Locate the cell with the specified text and output its [x, y] center coordinate. 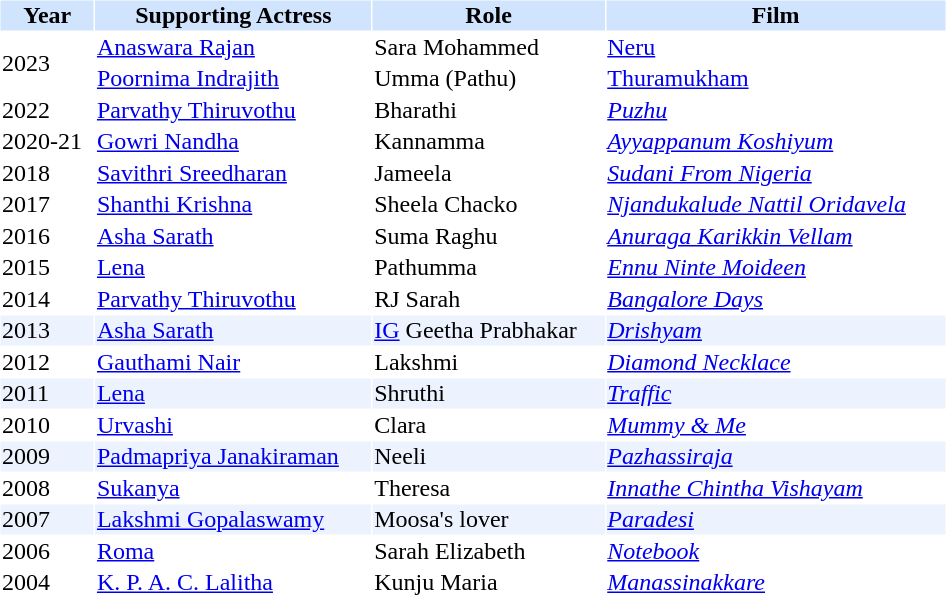
2008 [46, 488]
Ayyappanum Koshiyum [776, 141]
Traffic [776, 393]
Urvashi [233, 425]
Shruthi [489, 393]
2015 [46, 267]
Bangalore Days [776, 299]
Njandukalude Nattil Oridavela [776, 205]
Innathe Chintha Vishayam [776, 488]
2023 [46, 63]
Thuramukham [776, 79]
Poornima Indrajith [233, 79]
2013 [46, 331]
2011 [46, 393]
Diamond Necklace [776, 362]
Sudani From Nigeria [776, 173]
Sukanya [233, 488]
Gowri Nandha [233, 141]
Lakshmi Gopalaswamy [233, 519]
Suma Raghu [489, 236]
2017 [46, 205]
Savithri Sreedharan [233, 173]
2018 [46, 173]
Role [489, 15]
Neru [776, 47]
Drishyam [776, 331]
Notebook [776, 551]
Kannamma [489, 141]
Gauthami Nair [233, 362]
Ennu Ninte Moideen [776, 267]
Film [776, 15]
Sarah Elizabeth [489, 551]
Pathumma [489, 267]
Mummy & Me [776, 425]
Paradesi [776, 519]
Supporting Actress [233, 15]
2009 [46, 457]
2007 [46, 519]
Jameela [489, 173]
2020-21 [46, 141]
2006 [46, 551]
2016 [46, 236]
Anaswara Rajan [233, 47]
Pazhassiraja [776, 457]
Year [46, 15]
Neeli [489, 457]
Bharathi [489, 110]
2014 [46, 299]
Shanthi Krishna [233, 205]
2010 [46, 425]
Umma (Pathu) [489, 79]
Sara Mohammed [489, 47]
2012 [46, 362]
IG Geetha Prabhakar [489, 331]
Puzhu [776, 110]
Padmapriya Janakiraman [233, 457]
2022 [46, 110]
Clara [489, 425]
Anuraga Karikkin Vellam [776, 236]
Lakshmi [489, 362]
Roma [233, 551]
Sheela Chacko [489, 205]
RJ Sarah [489, 299]
Theresa [489, 488]
Moosa's lover [489, 519]
